Capture the cell that displays the provided text and extract its (x, y) central coordinate. 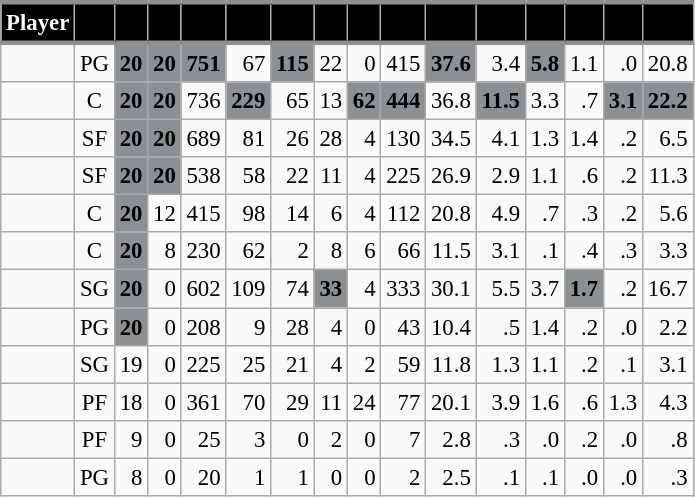
229 (248, 101)
.4 (584, 251)
538 (204, 176)
21 (293, 364)
30.1 (451, 289)
115 (293, 62)
10.4 (451, 327)
5.8 (544, 62)
66 (404, 251)
43 (404, 327)
20.1 (451, 402)
2.2 (668, 327)
18 (130, 402)
3.9 (500, 402)
1.7 (584, 289)
4.3 (668, 402)
5.6 (668, 214)
98 (248, 214)
4.1 (500, 139)
3.4 (500, 62)
59 (404, 364)
736 (204, 101)
24 (364, 402)
689 (204, 139)
2.8 (451, 439)
3 (248, 439)
.5 (500, 327)
14 (293, 214)
112 (404, 214)
19 (130, 364)
.8 (668, 439)
36.8 (451, 101)
444 (404, 101)
5.5 (500, 289)
12 (164, 214)
208 (204, 327)
109 (248, 289)
77 (404, 402)
130 (404, 139)
2.9 (500, 176)
33 (330, 289)
29 (293, 402)
11.8 (451, 364)
58 (248, 176)
65 (293, 101)
602 (204, 289)
26.9 (451, 176)
Player (38, 22)
70 (248, 402)
361 (204, 402)
6.5 (668, 139)
333 (404, 289)
16.7 (668, 289)
751 (204, 62)
11.3 (668, 176)
4.9 (500, 214)
34.5 (451, 139)
74 (293, 289)
67 (248, 62)
2.5 (451, 477)
7 (404, 439)
3.7 (544, 289)
37.6 (451, 62)
13 (330, 101)
230 (204, 251)
81 (248, 139)
1.6 (544, 402)
26 (293, 139)
22.2 (668, 101)
